Find where the given text appears and provide that cell's center as (x, y) coordinate. 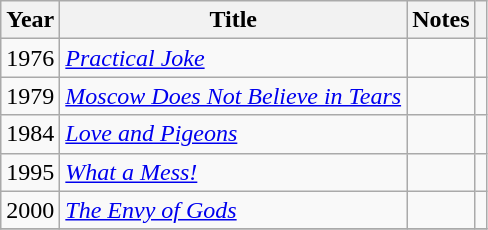
The Envy of Gods (234, 210)
1984 (30, 134)
Year (30, 20)
1979 (30, 96)
What a Mess! (234, 172)
Moscow Does Not Believe in Tears (234, 96)
Title (234, 20)
2000 (30, 210)
Love and Pigeons (234, 134)
1976 (30, 58)
Practical Joke (234, 58)
1995 (30, 172)
Notes (441, 20)
